Search for the cell housing the specified text and yield its (x, y) center coordinate. 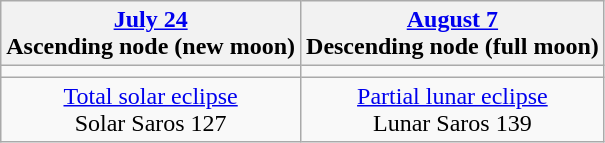
Total solar eclipseSolar Saros 127 (151, 110)
July 24Ascending node (new moon) (151, 34)
Partial lunar eclipseLunar Saros 139 (453, 110)
August 7Descending node (full moon) (453, 34)
